Find where the given text appears and provide that cell's center as [x, y] coordinate. 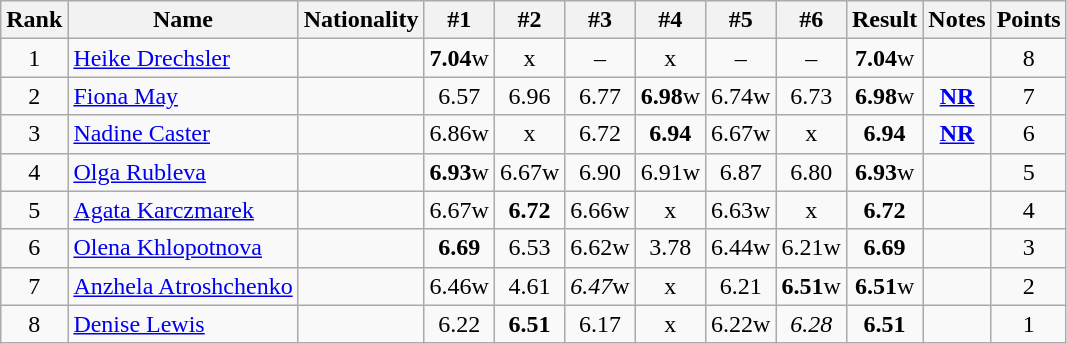
3.78 [670, 248]
6.73 [811, 96]
6.17 [600, 324]
6.91w [670, 172]
6.21w [811, 248]
Name [183, 20]
6.47w [600, 286]
6.22w [741, 324]
6.80 [811, 172]
6.74w [741, 96]
Notes [957, 20]
6.53 [529, 248]
Agata Karczmarek [183, 210]
Olga Rubleva [183, 172]
#5 [741, 20]
Result [884, 20]
6.63w [741, 210]
6.28 [811, 324]
Nadine Caster [183, 134]
6.66w [600, 210]
6.46w [459, 286]
Points [1028, 20]
Denise Lewis [183, 324]
Olena Khlopotnova [183, 248]
Rank [34, 20]
6.44w [741, 248]
6.87 [741, 172]
Fiona May [183, 96]
6.96 [529, 96]
#4 [670, 20]
4.61 [529, 286]
6.21 [741, 286]
#2 [529, 20]
Nationality [361, 20]
#3 [600, 20]
6.22 [459, 324]
Anzhela Atroshchenko [183, 286]
6.77 [600, 96]
6.86w [459, 134]
#6 [811, 20]
#1 [459, 20]
6.57 [459, 96]
6.62w [600, 248]
Heike Drechsler [183, 58]
6.90 [600, 172]
